Pinpoint the cell where the given text exists, returning its (X, Y) midpoint coordinate. 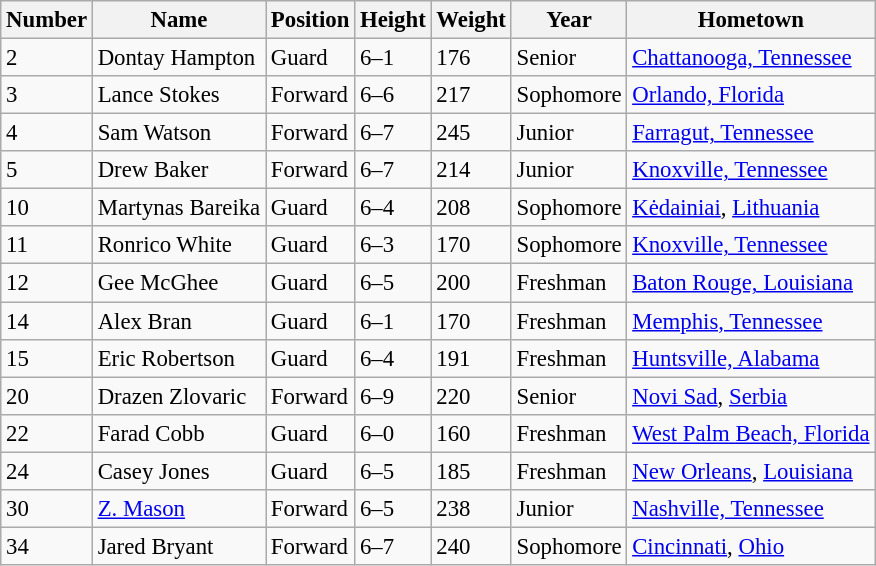
34 (47, 546)
Huntsville, Alabama (751, 358)
Kėdainiai, Lithuania (751, 208)
Z. Mason (178, 509)
6–6 (393, 95)
217 (471, 95)
238 (471, 509)
200 (471, 283)
15 (47, 358)
Drazen Zlovaric (178, 396)
11 (47, 245)
6–9 (393, 396)
Farragut, Tennessee (751, 133)
West Palm Beach, Florida (751, 433)
22 (47, 433)
4 (47, 133)
3 (47, 95)
Gee McGhee (178, 283)
6–3 (393, 245)
Year (569, 20)
24 (47, 471)
10 (47, 208)
176 (471, 58)
160 (471, 433)
Chattanooga, Tennessee (751, 58)
Lance Stokes (178, 95)
Novi Sad, Serbia (751, 396)
Eric Robertson (178, 358)
Cincinnati, Ohio (751, 546)
2 (47, 58)
20 (47, 396)
Sam Watson (178, 133)
Position (310, 20)
208 (471, 208)
14 (47, 321)
6–0 (393, 433)
Baton Rouge, Louisiana (751, 283)
Drew Baker (178, 170)
Martynas Bareika (178, 208)
214 (471, 170)
Number (47, 20)
Orlando, Florida (751, 95)
Ronrico White (178, 245)
Jared Bryant (178, 546)
Farad Cobb (178, 433)
12 (47, 283)
Height (393, 20)
30 (47, 509)
5 (47, 170)
Alex Bran (178, 321)
Name (178, 20)
240 (471, 546)
185 (471, 471)
220 (471, 396)
New Orleans, Louisiana (751, 471)
245 (471, 133)
Memphis, Tennessee (751, 321)
Hometown (751, 20)
Nashville, Tennessee (751, 509)
Dontay Hampton (178, 58)
Casey Jones (178, 471)
191 (471, 358)
Weight (471, 20)
